For the text-containing cell, return its midpoint in (x, y) coordinate format. 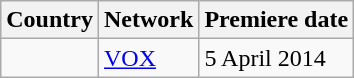
Country (50, 20)
VOX (148, 58)
5 April 2014 (276, 58)
Premiere date (276, 20)
Network (148, 20)
